For the text-containing cell, return its midpoint in (X, Y) coordinate format. 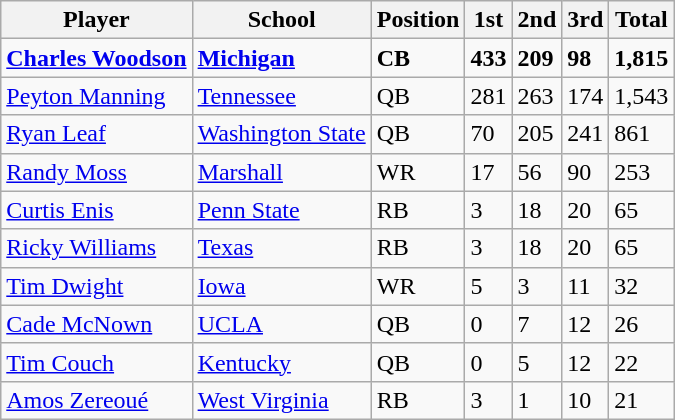
UCLA (282, 324)
17 (488, 172)
56 (537, 172)
90 (586, 172)
10 (586, 400)
Penn State (282, 210)
Ricky Williams (96, 248)
Tim Couch (96, 362)
Texas (282, 248)
Michigan (282, 58)
Amos Zereoué (96, 400)
26 (642, 324)
433 (488, 58)
School (282, 20)
21 (642, 400)
3rd (586, 20)
253 (642, 172)
209 (537, 58)
1st (488, 20)
1,543 (642, 96)
70 (488, 134)
22 (642, 362)
West Virginia (282, 400)
241 (586, 134)
Tim Dwight (96, 286)
Cade McNown (96, 324)
Position (418, 20)
Randy Moss (96, 172)
Marshall (282, 172)
32 (642, 286)
Kentucky (282, 362)
98 (586, 58)
Player (96, 20)
1,815 (642, 58)
11 (586, 286)
Charles Woodson (96, 58)
2nd (537, 20)
Ryan Leaf (96, 134)
Washington State (282, 134)
Peyton Manning (96, 96)
Tennessee (282, 96)
7 (537, 324)
1 (537, 400)
263 (537, 96)
205 (537, 134)
861 (642, 134)
Iowa (282, 286)
CB (418, 58)
174 (586, 96)
Curtis Enis (96, 210)
281 (488, 96)
Total (642, 20)
